For the text-containing cell, return its midpoint in (x, y) coordinate format. 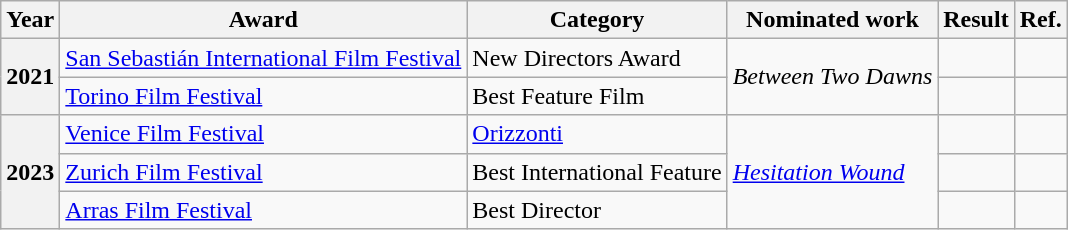
Orizzonti (597, 134)
2023 (30, 172)
Ref. (1040, 20)
Arras Film Festival (264, 210)
Category (597, 20)
Between Two Dawns (832, 77)
Best Director (597, 210)
Year (30, 20)
Nominated work (832, 20)
2021 (30, 77)
Best International Feature (597, 172)
Award (264, 20)
Hesitation Wound (832, 172)
Zurich Film Festival (264, 172)
Torino Film Festival (264, 96)
Venice Film Festival (264, 134)
Best Feature Film (597, 96)
San Sebastián International Film Festival (264, 58)
Result (976, 20)
New Directors Award (597, 58)
